For the text-containing cell, return its midpoint in (X, Y) coordinate format. 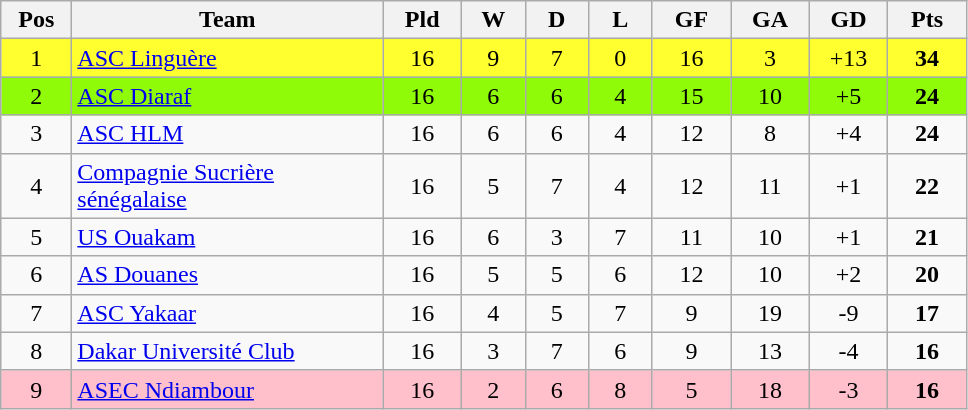
GF (692, 20)
+4 (848, 134)
+2 (848, 275)
-4 (848, 351)
-3 (848, 389)
34 (928, 58)
17 (928, 313)
Dakar Université Club (228, 351)
0 (621, 58)
ASC Diaraf (228, 96)
D (557, 20)
+5 (848, 96)
Pos (36, 20)
Compagnie Sucrière sénégalaise (228, 186)
19 (770, 313)
AS Douanes (228, 275)
15 (692, 96)
18 (770, 389)
+13 (848, 58)
1 (36, 58)
13 (770, 351)
20 (928, 275)
ASC Yakaar (228, 313)
21 (928, 237)
ASC Linguère (228, 58)
GA (770, 20)
-9 (848, 313)
GD (848, 20)
ASC HLM (228, 134)
L (621, 20)
ASEC Ndiambour (228, 389)
US Ouakam (228, 237)
W (493, 20)
Team (228, 20)
Pld (422, 20)
Pts (928, 20)
22 (928, 186)
